Capture the cell that displays the provided text and extract its [x, y] central coordinate. 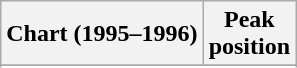
Peakposition [249, 34]
Chart (1995–1996) [102, 34]
